Determine the [X, Y] coordinate at the center of the cell enclosing the given text.  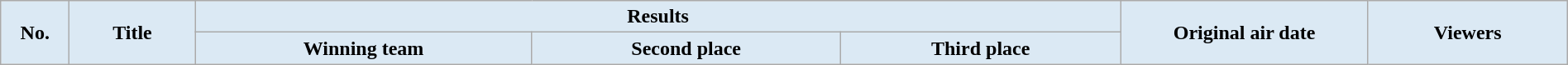
Second place [686, 48]
Results [658, 17]
Original air date [1244, 32]
Third place [981, 48]
Title [132, 32]
No. [35, 32]
Winning team [364, 48]
Viewers [1467, 32]
